Output the (X, Y) coordinate of the center of the cell containing the given text.  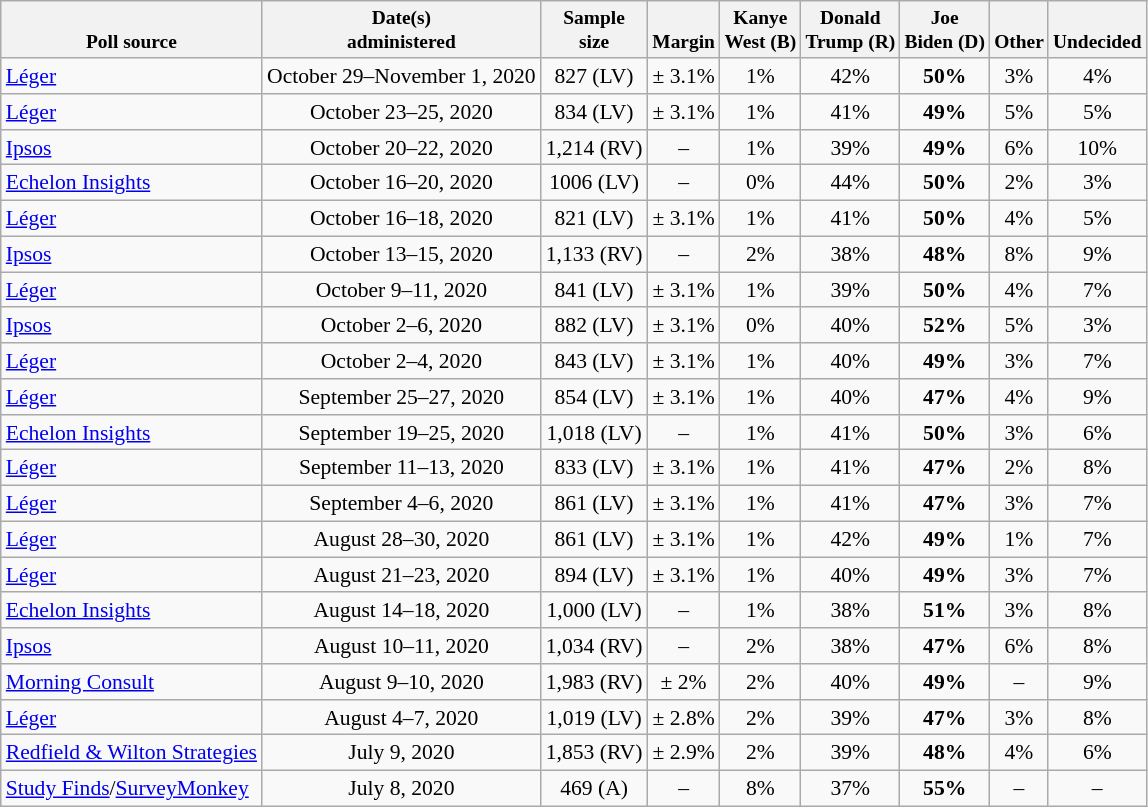
854 (LV) (594, 397)
Date(s)administered (402, 30)
± 2.8% (683, 718)
Margin (683, 30)
827 (LV) (594, 76)
September 11–13, 2020 (402, 468)
1006 (LV) (594, 183)
37% (850, 789)
August 4–7, 2020 (402, 718)
October 13–15, 2020 (402, 254)
44% (850, 183)
821 (LV) (594, 219)
September 4–6, 2020 (402, 504)
October 29–November 1, 2020 (402, 76)
October 2–6, 2020 (402, 326)
October 2–4, 2020 (402, 361)
September 19–25, 2020 (402, 433)
October 20–22, 2020 (402, 148)
Undecided (1097, 30)
894 (LV) (594, 575)
Morning Consult (132, 682)
10% (1097, 148)
JoeBiden (D) (945, 30)
1,000 (LV) (594, 611)
October 23–25, 2020 (402, 112)
Samplesize (594, 30)
1,853 (RV) (594, 753)
July 8, 2020 (402, 789)
KanyeWest (B) (760, 30)
841 (LV) (594, 290)
1,034 (RV) (594, 646)
Other (1020, 30)
August 9–10, 2020 (402, 682)
1,019 (LV) (594, 718)
± 2% (683, 682)
September 25–27, 2020 (402, 397)
833 (LV) (594, 468)
1,983 (RV) (594, 682)
August 21–23, 2020 (402, 575)
August 14–18, 2020 (402, 611)
52% (945, 326)
October 9–11, 2020 (402, 290)
1,133 (RV) (594, 254)
October 16–20, 2020 (402, 183)
Poll source (132, 30)
October 16–18, 2020 (402, 219)
882 (LV) (594, 326)
DonaldTrump (R) (850, 30)
834 (LV) (594, 112)
55% (945, 789)
± 2.9% (683, 753)
1,214 (RV) (594, 148)
August 10–11, 2020 (402, 646)
Redfield & Wilton Strategies (132, 753)
843 (LV) (594, 361)
Study Finds/SurveyMonkey (132, 789)
August 28–30, 2020 (402, 540)
51% (945, 611)
1,018 (LV) (594, 433)
469 (A) (594, 789)
July 9, 2020 (402, 753)
